Find where the given text appears and provide that cell's center as (x, y) coordinate. 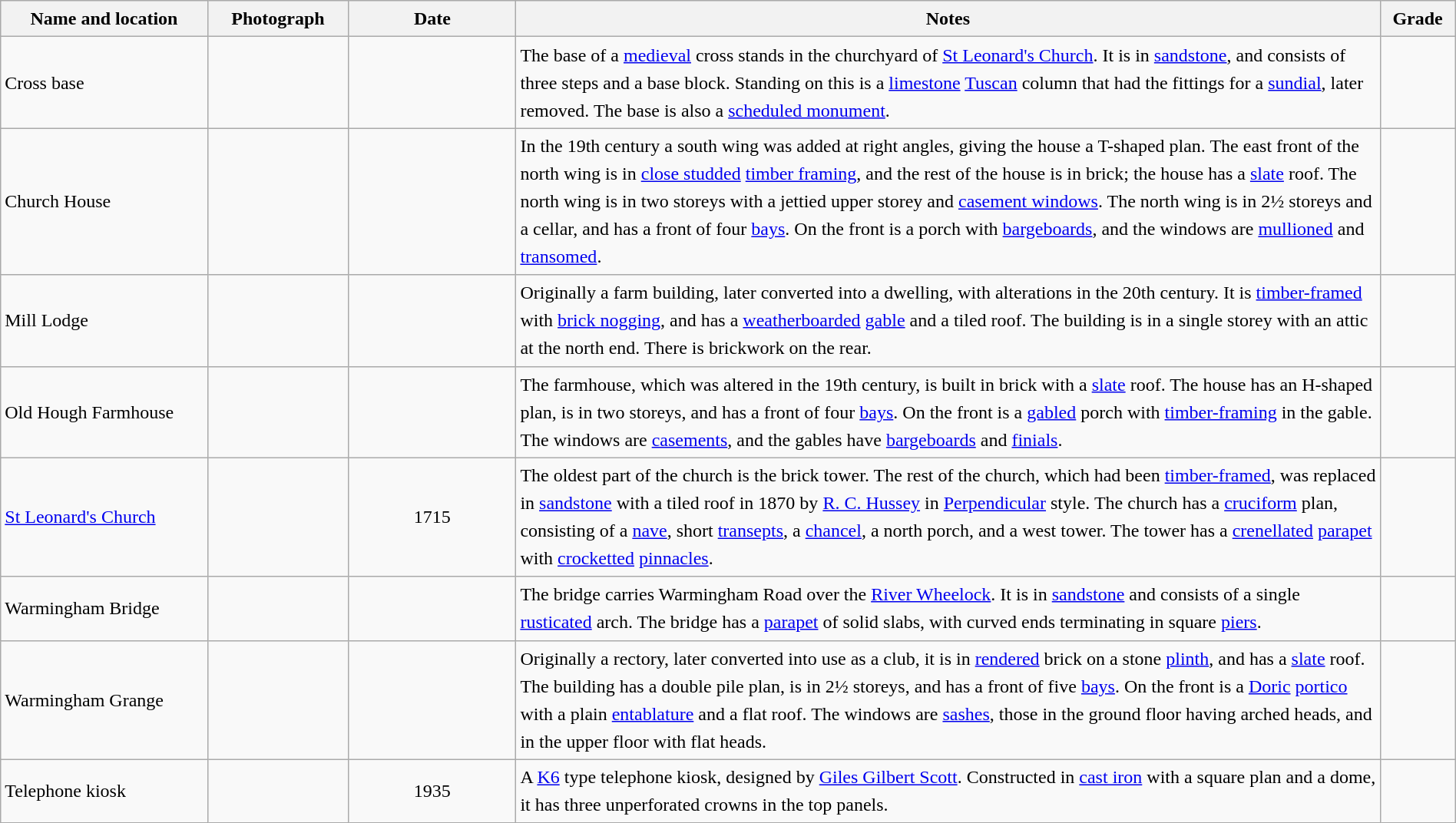
St Leonard's Church (104, 517)
Mill Lodge (104, 321)
1715 (432, 517)
Church House (104, 201)
Telephone kiosk (104, 791)
Photograph (278, 18)
Name and location (104, 18)
Notes (948, 18)
Warmingham Grange (104, 700)
Grade (1418, 18)
Cross base (104, 83)
Old Hough Farmhouse (104, 411)
1935 (432, 791)
Warmingham Bridge (104, 608)
Date (432, 18)
